Search for the cell housing the specified text and yield its [X, Y] center coordinate. 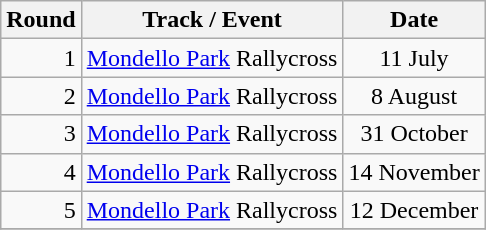
11 July [414, 58]
Track / Event [212, 20]
12 December [414, 210]
14 November [414, 172]
Round [41, 20]
8 August [414, 96]
31 October [414, 134]
1 [41, 58]
2 [41, 96]
4 [41, 172]
Date [414, 20]
3 [41, 134]
5 [41, 210]
